From the cell containing the given text, extract its center point as (X, Y) coordinate. 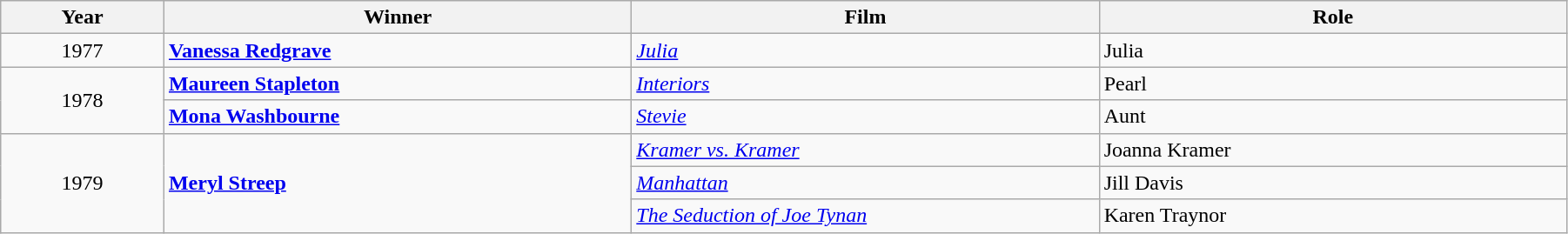
Winner (397, 17)
Manhattan (865, 183)
Pearl (1333, 84)
Vanessa Redgrave (397, 50)
Joanna Kramer (1333, 150)
Kramer vs. Kramer (865, 150)
Karen Traynor (1333, 216)
1979 (83, 183)
Jill Davis (1333, 183)
1977 (83, 50)
Stevie (865, 117)
Aunt (1333, 117)
Role (1333, 17)
Mona Washbourne (397, 117)
Meryl Streep (397, 183)
Maureen Stapleton (397, 84)
The Seduction of Joe Tynan (865, 216)
Year (83, 17)
Interiors (865, 84)
Film (865, 17)
1978 (83, 100)
